From the cell containing the given text, extract its center point as (X, Y) coordinate. 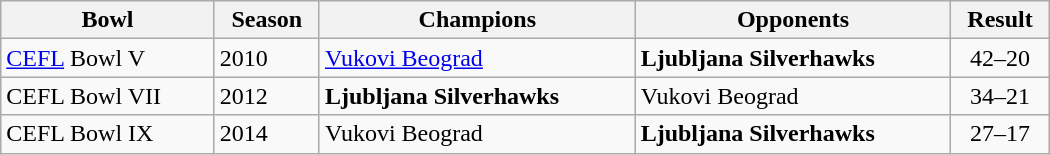
2014 (266, 134)
CEFL Bowl IX (108, 134)
Bowl (108, 20)
CEFL Bowl V (108, 58)
Result (1000, 20)
CEFL Bowl VII (108, 96)
27–17 (1000, 134)
2010 (266, 58)
2012 (266, 96)
Season (266, 20)
Opponents (793, 20)
34–21 (1000, 96)
Champions (477, 20)
42–20 (1000, 58)
